Capture the cell that displays the provided text and extract its [x, y] central coordinate. 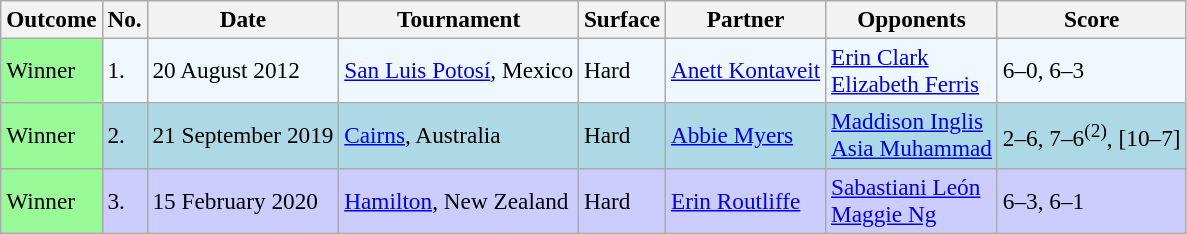
2–6, 7–6(2), [10–7] [1092, 136]
Date [243, 19]
Partner [746, 19]
1. [124, 70]
Maddison Inglis Asia Muhammad [912, 136]
Tournament [459, 19]
Cairns, Australia [459, 136]
3. [124, 200]
Anett Kontaveit [746, 70]
Opponents [912, 19]
6–3, 6–1 [1092, 200]
Surface [622, 19]
2. [124, 136]
No. [124, 19]
Abbie Myers [746, 136]
Outcome [52, 19]
21 September 2019 [243, 136]
15 February 2020 [243, 200]
Sabastiani León Maggie Ng [912, 200]
Erin Clark Elizabeth Ferris [912, 70]
Score [1092, 19]
20 August 2012 [243, 70]
San Luis Potosí, Mexico [459, 70]
6–0, 6–3 [1092, 70]
Erin Routliffe [746, 200]
Hamilton, New Zealand [459, 200]
